Identify which cell holds the provided text, then report its [X, Y] central coordinate. 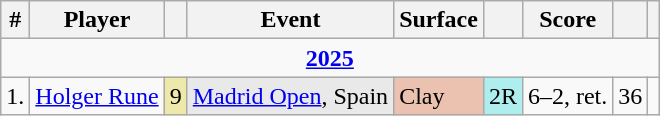
6–2, ret. [567, 96]
1. [16, 96]
Surface [439, 20]
2025 [330, 58]
# [16, 20]
Player [97, 20]
Score [567, 20]
Event [290, 20]
Clay [439, 96]
36 [630, 96]
Madrid Open, Spain [290, 96]
9 [176, 96]
Holger Rune [97, 96]
2R [502, 96]
